Identify which cell holds the provided text, then report its [X, Y] central coordinate. 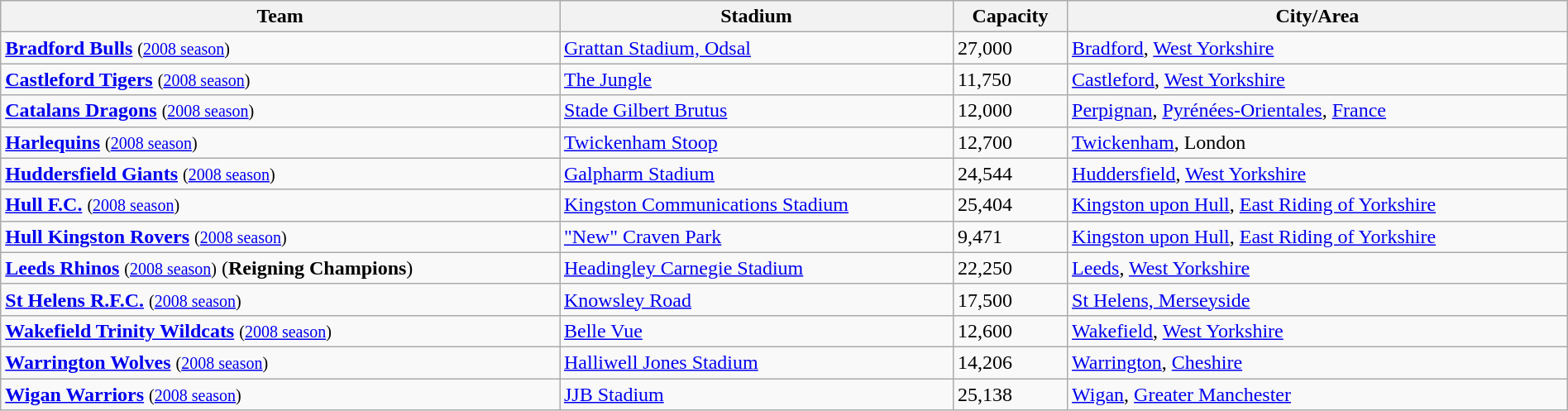
Warrington Wolves (2008 season) [280, 362]
11,750 [1010, 79]
25,404 [1010, 205]
Hull Kingston Rovers (2008 season) [280, 237]
Catalans Dragons (2008 season) [280, 111]
Grattan Stadium, Odsal [756, 48]
JJB Stadium [756, 394]
Harlequins (2008 season) [280, 142]
Castleford Tigers (2008 season) [280, 79]
Perpignan, Pyrénées-Orientales, France [1318, 111]
Huddersfield Giants (2008 season) [280, 174]
9,471 [1010, 237]
Knowsley Road [756, 299]
27,000 [1010, 48]
Capacity [1010, 17]
12,600 [1010, 331]
City/Area [1318, 17]
Bradford, West Yorkshire [1318, 48]
Team [280, 17]
24,544 [1010, 174]
Leeds, West Yorkshire [1318, 268]
"New" Craven Park [756, 237]
Belle Vue [756, 331]
Wakefield, West Yorkshire [1318, 331]
Huddersfield, West Yorkshire [1318, 174]
The Jungle [756, 79]
St Helens R.F.C. (2008 season) [280, 299]
Kingston Communications Stadium [756, 205]
Wigan, Greater Manchester [1318, 394]
17,500 [1010, 299]
12,000 [1010, 111]
14,206 [1010, 362]
Wigan Warriors (2008 season) [280, 394]
Twickenham Stoop [756, 142]
12,700 [1010, 142]
Castleford, West Yorkshire [1318, 79]
Leeds Rhinos (2008 season) (Reigning Champions) [280, 268]
Warrington, Cheshire [1318, 362]
Twickenham, London [1318, 142]
Stadium [756, 17]
Wakefield Trinity Wildcats (2008 season) [280, 331]
Hull F.C. (2008 season) [280, 205]
St Helens, Merseyside [1318, 299]
22,250 [1010, 268]
25,138 [1010, 394]
Halliwell Jones Stadium [756, 362]
Bradford Bulls (2008 season) [280, 48]
Stade Gilbert Brutus [756, 111]
Headingley Carnegie Stadium [756, 268]
Galpharm Stadium [756, 174]
